Return the (X, Y) coordinate for the center point of the cell that contains the specified text.  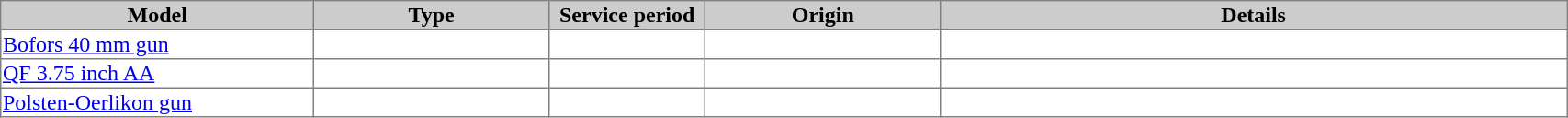
Service period (626, 16)
Model (158, 16)
Details (1254, 16)
Origin (823, 16)
Polsten-Oerlikon gun (158, 102)
Bofors 40 mm gun (158, 44)
Type (432, 16)
QF 3.75 inch AA (158, 74)
